Determine the [x, y] coordinate at the center of the cell enclosing the given text.  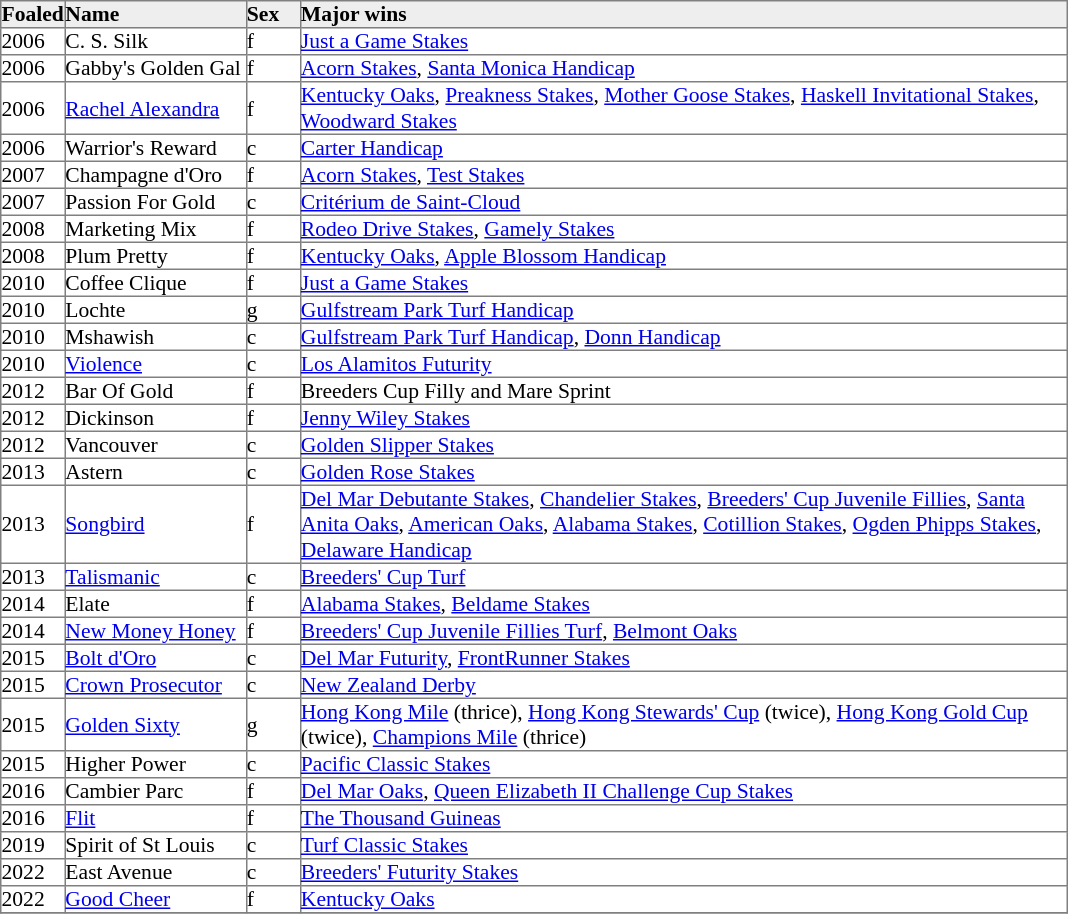
Turf Classic Stakes [683, 846]
Acorn Stakes, Test Stakes [683, 174]
Plum Pretty [156, 256]
Passion For Gold [156, 202]
Los Alamitos Futurity [683, 364]
Breeders' Cup Turf [683, 576]
Kentucky Oaks, Preakness Stakes, Mother Goose Stakes, Haskell Invitational Stakes, Woodward Stakes [683, 108]
Jenny Wiley Stakes [683, 418]
Astern [156, 472]
Sex [273, 14]
Talismanic [156, 576]
Breeders' Cup Juvenile Fillies Turf, Belmont Oaks [683, 630]
Hong Kong Mile (thrice), Hong Kong Stewards' Cup (twice), Hong Kong Gold Cup (twice), Champions Mile (thrice) [683, 724]
Warrior's Reward [156, 148]
Bolt d'Oro [156, 658]
Higher Power [156, 764]
Golden Rose Stakes [683, 472]
Elate [156, 604]
Gulfstream Park Turf Handicap [683, 310]
The Thousand Guineas [683, 818]
Marketing Mix [156, 228]
Foaled [33, 14]
Gabby's Golden Gal [156, 68]
Golden Slipper Stakes [683, 444]
Cambier Parc [156, 792]
Mshawish [156, 336]
Carter Handicap [683, 148]
Breeders Cup Filly and Mare Sprint [683, 390]
2019 [33, 846]
Alabama Stakes, Beldame Stakes [683, 604]
Spirit of St Louis [156, 846]
New Money Honey [156, 630]
Pacific Classic Stakes [683, 764]
Major wins [683, 14]
Dickinson [156, 418]
Champagne d'Oro [156, 174]
Coffee Clique [156, 282]
Del Mar Futurity, FrontRunner Stakes [683, 658]
Lochte [156, 310]
Critérium de Saint-Cloud [683, 202]
Kentucky Oaks [683, 900]
Violence [156, 364]
Songbird [156, 524]
Bar Of Gold [156, 390]
Acorn Stakes, Santa Monica Handicap [683, 68]
Good Cheer [156, 900]
Breeders' Futurity Stakes [683, 872]
Gulfstream Park Turf Handicap, Donn Handicap [683, 336]
Rachel Alexandra [156, 108]
Golden Sixty [156, 724]
New Zealand Derby [683, 684]
Crown Prosecutor [156, 684]
C. S. Silk [156, 42]
Del Mar Oaks, Queen Elizabeth II Challenge Cup Stakes [683, 792]
East Avenue [156, 872]
Name [156, 14]
Rodeo Drive Stakes, Gamely Stakes [683, 228]
Flit [156, 818]
Vancouver [156, 444]
Kentucky Oaks, Apple Blossom Handicap [683, 256]
